Pinpoint the cell where the given text exists, returning its [x, y] midpoint coordinate. 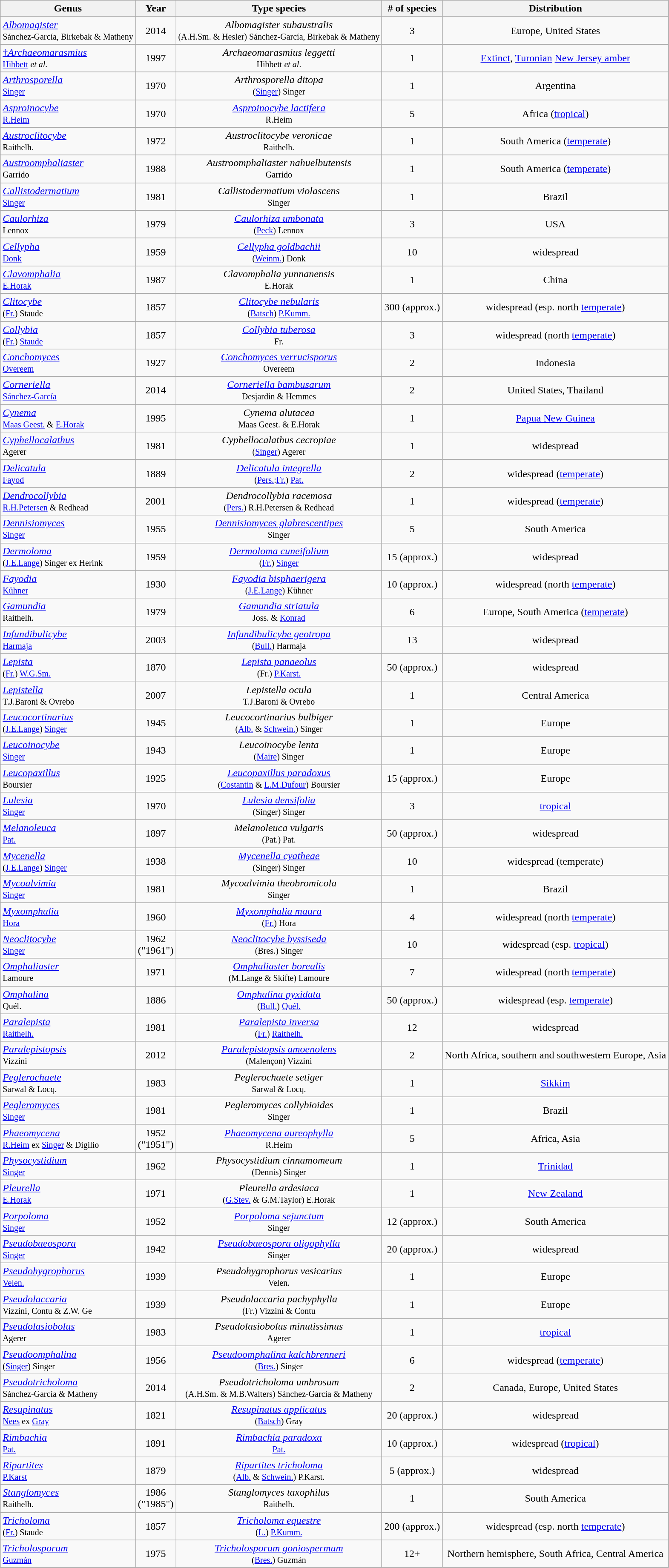
Delicatula integrella(Pers.:Fr.) Pat. [279, 473]
North Africa, southern and southwestern Europe, Asia [555, 1055]
PeglerochaeteSarwal & Locq. [68, 1083]
Conchomyces verrucisporusOvereem [279, 363]
Tricholosporum goniospermum(Bres.) Guzmán [279, 1554]
GamundiaRaithelh. [68, 612]
Dermoloma(J.E.Lange) Singer ex Herink [68, 557]
Omphaliaster borealis(M.Lange & Skifte) Lamoure [279, 972]
12 (approx.) [412, 1221]
Europe, United States [555, 31]
Lepista(Fr.) W.G.Sm. [68, 668]
1997 [156, 58]
1897 [156, 834]
widespread (esp. tropical) [555, 944]
Porpoloma sejunctumSinger [279, 1221]
Collybia(Fr.) Staude [68, 335]
12 [412, 1028]
Pseudobaeospora oligophyllaSinger [279, 1249]
LeucopaxillusBoursier [68, 778]
Stanglomyces taxophilusRaithelh. [279, 1499]
1870 [156, 668]
PseudolaccariaVizzini, Contu & Z.W. Ge [68, 1304]
Sikkim [555, 1083]
RipartitesP.Karst [68, 1471]
Fayodia bisphaerigera(J.E.Lange) Kühner [279, 584]
1975 [156, 1554]
Leucocortinarius bulbiger(Alb. & Schwein.) Singer [279, 723]
1886 [156, 1000]
PseudobaeosporaSinger [68, 1249]
Pseudolasiobolus minutissimusAgerer [279, 1333]
Leucopaxillus paradoxus(Costantin & L.M.Dufour) Boursier [279, 778]
1995 [156, 418]
Extinct, Turonian New Jersey amber [555, 58]
Physocystidium cinnamomeum(Dennis) Singer [279, 1166]
2001 [156, 502]
Papua New Guinea [555, 418]
LepistellaT.J.Baroni & Ovrebo [68, 695]
Europe, South America (temperate) [555, 612]
Pseudotricholoma umbrosum (A.H.Sm. & M.B.Walters) Sánchez-García & Matheny [279, 1388]
MycoalvimiaSinger [68, 889]
ConchomycesOvereem [68, 363]
CorneriellaSánchez-García [68, 391]
13 [412, 639]
Dendrocollybia racemosa(Pers.) R.H.Petersen & Redhead [279, 502]
4 [412, 917]
Central America [555, 695]
AustroclitocybeRaithelh. [68, 141]
Paralepistopsis amoenolens(Malençon) Vizzini [279, 1055]
Mycoalvimia theobromicolaSinger [279, 889]
1960 [156, 917]
LeucoinocybeSinger [68, 750]
Austroomphaliaster nahuelbutensisGarrido [279, 169]
Genus [68, 9]
Canada, Europe, United States [555, 1388]
1889 [156, 473]
ClavomphaliaE.Horak [68, 279]
Northern hemisphere, South Africa, Central America [555, 1554]
DendrocollybiaR.H.Petersen & Redhead [68, 502]
1955 [156, 529]
Peglerochaete setigerSarwal & Locq. [279, 1083]
AsproinocybeR.Heim [68, 113]
Callistodermatium violascensSinger [279, 197]
ResupinatusNees ex Gray [68, 1415]
China [555, 279]
Lulesia densifolia(Singer) Singer [279, 806]
1938 [156, 862]
widespread (tropical) [555, 1443]
TricholosporumGuzmán [68, 1554]
5 (approx.) [412, 1471]
Dennisiomyces glabrescentipesSinger [279, 529]
1952 [156, 1221]
200 (approx.) [412, 1526]
1925 [156, 778]
Neoclitocybe byssiseda(Bres.) Singer [279, 944]
1986("1985") [156, 1499]
ArthrosporellaSinger [68, 86]
1930 [156, 584]
NeoclitocybeSinger [68, 944]
PegleromycesSinger [68, 1110]
Clavomphalia yunnanensisE.Horak [279, 279]
2003 [156, 639]
Tricholoma equestre(L.) P.Kumm. [279, 1526]
Dermoloma cuneifolium(Fr.) Singer [279, 557]
Paralepista inversa(Fr.) Raithelh. [279, 1028]
Infundibulicybe geotropa(Bull.) Harmaja [279, 639]
Pegleromyces collybioidesSinger [279, 1110]
1962 [156, 1166]
1972 [156, 141]
Leucoinocybe lenta(Maire) Singer [279, 750]
1962("1961") [156, 944]
300 (approx.) [412, 307]
1821 [156, 1415]
Lepista panaeolus(Fr.) P.Karst. [279, 668]
New Zealand [555, 1194]
Cynema alutaceaMaas Geest. & E.Horak [279, 418]
CallistodermatiumSinger [68, 197]
widespread (esp. temperate) [555, 1000]
Phaeomycena aureophyllaR.Heim [279, 1138]
PseudohygrophorusVelen. [68, 1277]
Omphalina pyxidata(Bull.) Quél. [279, 1000]
Indonesia [555, 363]
PleurellaE.Horak [68, 1194]
†ArchaeomarasmiusHibbett et al. [68, 58]
Melanoleuca vulgaris(Pat.) Pat. [279, 834]
Archaeomarasmius leggettiHibbett et al. [279, 58]
USA [555, 224]
PhaeomycenaR.Heim ex Singer & Digilio [68, 1138]
Pseudolaccaria pachyphylla(Fr.) Vizzini & Contu [279, 1304]
Cyphellocalathus cecropiae(Singer) Agerer [279, 446]
1945 [156, 723]
Year [156, 9]
Caulorhiza umbonata(Peck) Lennox [279, 224]
Corneriella bambusarumDesjardin & Hemmes [279, 391]
Type species [279, 9]
1891 [156, 1443]
Leucocortinarius(J.E.Lange) Singer [68, 723]
Albomagister subaustralis(A.H.Sm. & Hesler) Sánchez-García, Birkebak & Matheny [279, 31]
Mycenella cyatheae(Singer) Singer [279, 862]
Tricholoma(Fr.) Staude [68, 1526]
DennisiomycesSinger [68, 529]
# of species [412, 9]
CellyphaDonk [68, 252]
1927 [156, 363]
Gamundia striatulaJoss. & Konrad [279, 612]
CyphellocalathusAgerer [68, 446]
Austroclitocybe veronicaeRaithelh. [279, 141]
AlbomagisterSánchez-García, Birkebak & Matheny [68, 31]
12+ [412, 1554]
Clitocybe nebularis(Batsch) P.Kumm. [279, 307]
ParalepistopsisVizzini [68, 1055]
OmphaliasterLamoure [68, 972]
Asproinocybe lactiferaR.Heim [279, 113]
LulesiaSinger [68, 806]
RimbachiaPat. [68, 1443]
PhysocystidiumSinger [68, 1166]
Pseudohygrophorus vesicariusVelen. [279, 1277]
Pleurella ardesiaca(G.Stev. & G.M.Taylor) E.Horak [279, 1194]
Rimbachia paradoxaPat. [279, 1443]
AustroomphaliasterGarrido [68, 169]
FayodiaKühner [68, 584]
Africa (tropical) [555, 113]
Trinidad [555, 1166]
MelanoleucaPat. [68, 834]
1942 [156, 1249]
Pseudoomphalina(Singer) Singer [68, 1360]
Pseudoomphalina kalchbrenneri(Bres.) Singer [279, 1360]
DelicatulaFayod [68, 473]
Resupinatus applicatus(Batsch) Gray [279, 1415]
1988 [156, 169]
2012 [156, 1055]
7 [412, 972]
Argentina [555, 86]
Lepistella oculaT.J.Baroni & Ovrebo [279, 695]
CaulorhizaLennox [68, 224]
ParalepistaRaithelh. [68, 1028]
1943 [156, 750]
Collybia tuberosaFr. [279, 335]
Myxomphalia maura(Fr.) Hora [279, 917]
PseudolasiobolusAgerer [68, 1333]
1879 [156, 1471]
PseudotricholomaSánchez-García & Matheny [68, 1388]
2007 [156, 695]
OmphalinaQuél. [68, 1000]
Mycenella(J.E.Lange) Singer [68, 862]
Arthrosporella ditopa(Singer) Singer [279, 86]
Clitocybe(Fr.) Staude [68, 307]
Ripartites tricholoma(Alb. & Schwein.) P.Karst. [279, 1471]
MyxomphaliaHora [68, 917]
1952("1951") [156, 1138]
StanglomycesRaithelh. [68, 1499]
1987 [156, 279]
PorpolomaSinger [68, 1221]
United States, Thailand [555, 391]
CynemaMaas Geest. & E.Horak [68, 418]
Africa, Asia [555, 1138]
Distribution [555, 9]
Cellypha goldbachii(Weinm.) Donk [279, 252]
InfundibulicybeHarmaja [68, 639]
1956 [156, 1360]
